Extract the (x, y) coordinate from the center of the cell holding the provided text.  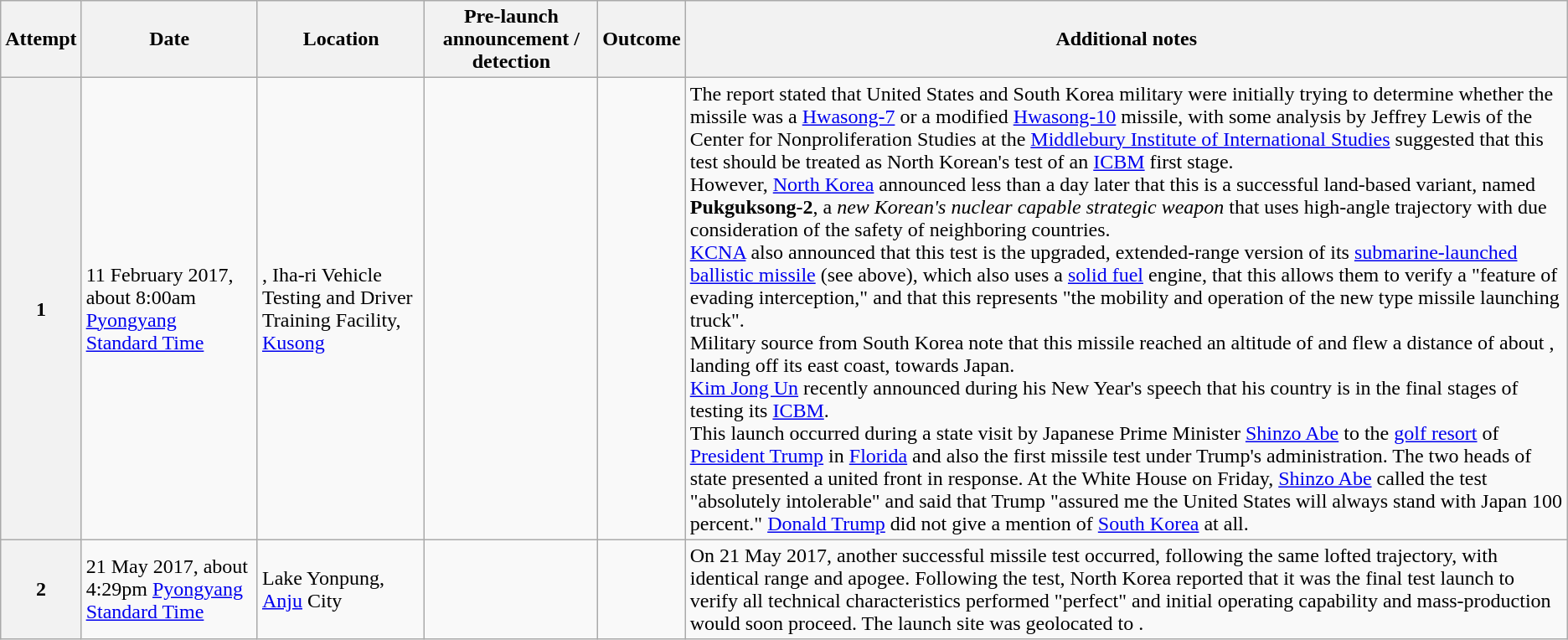
Location (340, 39)
, Iha-ri Vehicle Testing and Driver Training Facility, Kusong (340, 308)
2 (41, 590)
Outcome (642, 39)
Additional notes (1126, 39)
1 (41, 308)
11 February 2017, about 8:00am Pyongyang Standard Time (169, 308)
Lake Yonpung, Anju City (340, 590)
Pre-launch announcement / detection (511, 39)
Date (169, 39)
21 May 2017, about 4:29pm Pyongyang Standard Time (169, 590)
Attempt (41, 39)
